Detect which cell encompasses the target text, then output its (x, y) center coordinate. 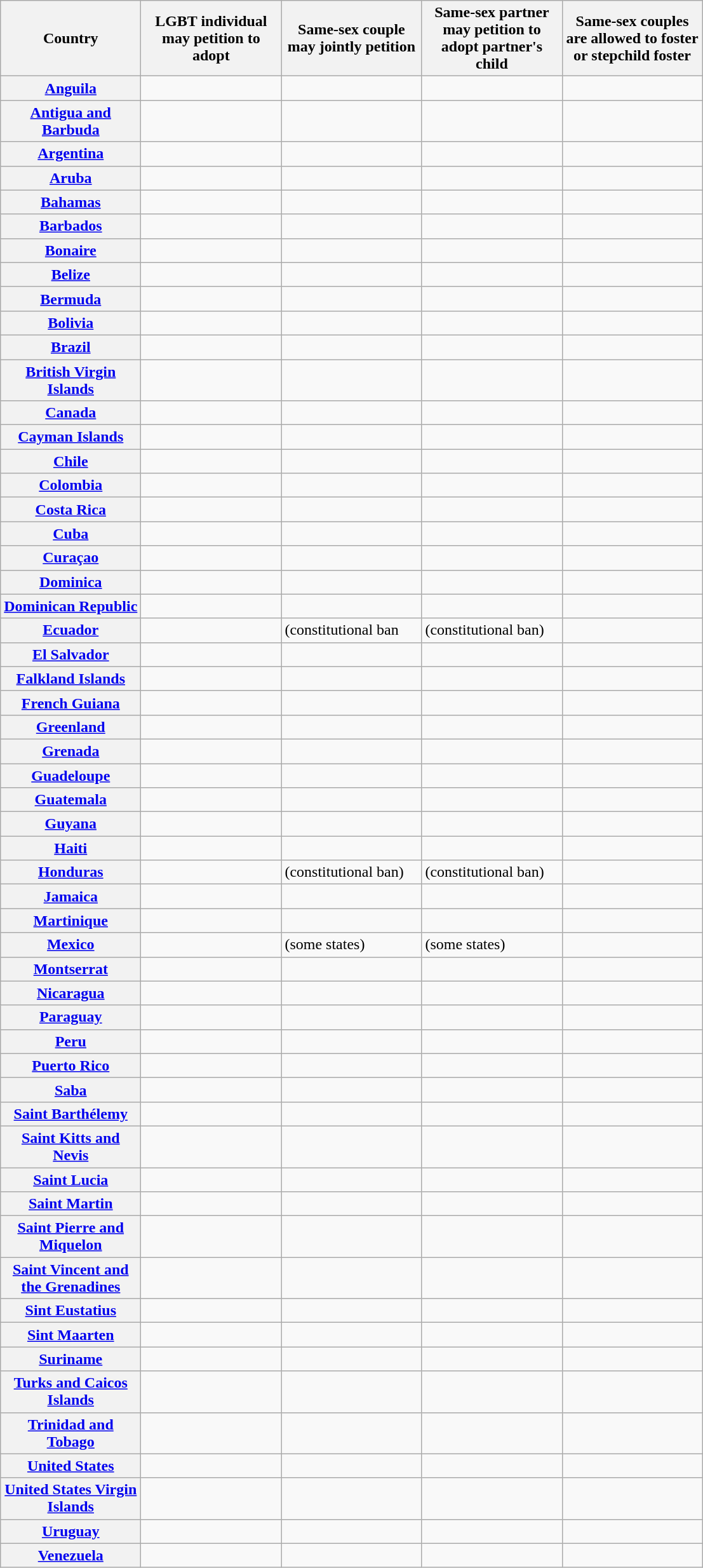
Same-sex couples are allowed to foster or stepchild foster (633, 38)
Martinique (71, 921)
Same-sex couple may jointly petition (352, 38)
Sint Maarten (71, 1335)
Saint Lucia (71, 1180)
Suriname (71, 1359)
Sint Eustatius (71, 1311)
Haiti (71, 848)
Guyana (71, 824)
Bolivia (71, 323)
Grenada (71, 751)
Saint Kitts and Nevis (71, 1146)
Saint Pierre and Miquelon (71, 1236)
Turks and Caicos Islands (71, 1391)
Mexico (71, 945)
Nicaragua (71, 993)
Chile (71, 461)
Bermuda (71, 299)
Brazil (71, 347)
(constitutional ban (352, 630)
Puerto Rico (71, 1065)
Costa Rica (71, 510)
Country (71, 38)
Same-sex partner may petition to adopt partner's child (492, 38)
Falkland Islands (71, 679)
Cayman Islands (71, 437)
Paraguay (71, 1017)
United States Virgin Islands (71, 1498)
Uruguay (71, 1531)
Saint Vincent and the Grenadines (71, 1278)
Canada (71, 413)
LGBT individual may petition to adopt (211, 38)
Aruba (71, 178)
Belize (71, 274)
Greenland (71, 727)
Saint Martin (71, 1204)
Colombia (71, 485)
Dominica (71, 582)
Antigua and Barbuda (71, 121)
El Salvador (71, 654)
Bahamas (71, 202)
Peru (71, 1041)
Bonaire (71, 250)
Guatemala (71, 800)
Venezuela (71, 1555)
Anguila (71, 88)
French Guiana (71, 703)
Argentina (71, 154)
Honduras (71, 872)
United States (71, 1466)
Barbados (71, 226)
Curaçao (71, 558)
Jamaica (71, 896)
Cuba (71, 534)
Saint Barthélemy (71, 1114)
Saba (71, 1090)
Montserrat (71, 969)
British Virgin Islands (71, 380)
Dominican Republic (71, 606)
Ecuador (71, 630)
Trinidad and Tobago (71, 1433)
Guadeloupe (71, 776)
